Identify which cell holds the provided text, then report its [X, Y] central coordinate. 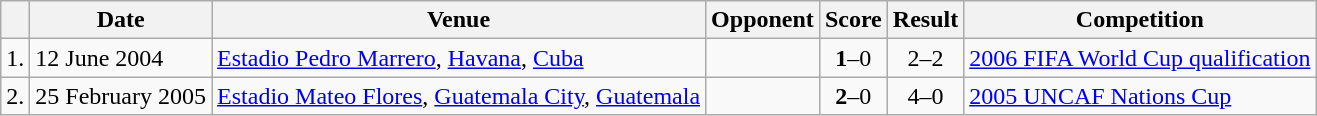
Estadio Mateo Flores, Guatemala City, Guatemala [459, 96]
2. [16, 96]
1. [16, 58]
Opponent [763, 20]
2006 FIFA World Cup qualification [1140, 58]
Result [925, 20]
2005 UNCAF Nations Cup [1140, 96]
25 February 2005 [121, 96]
12 June 2004 [121, 58]
1–0 [853, 58]
Score [853, 20]
Estadio Pedro Marrero, Havana, Cuba [459, 58]
Date [121, 20]
2–2 [925, 58]
2–0 [853, 96]
Venue [459, 20]
4–0 [925, 96]
Competition [1140, 20]
